Pinpoint the cell where the given text exists, returning its (x, y) midpoint coordinate. 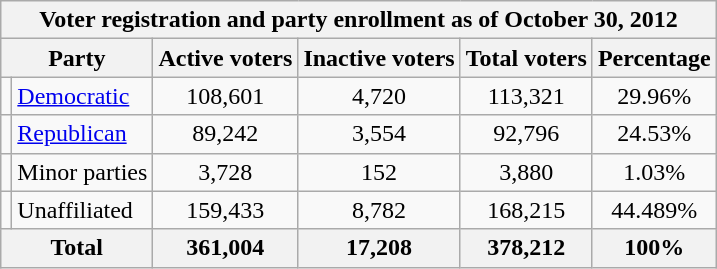
3,880 (526, 172)
24.53% (654, 134)
152 (379, 172)
89,242 (226, 134)
44.489% (654, 210)
100% (654, 248)
159,433 (226, 210)
Democratic (82, 96)
29.96% (654, 96)
Minor parties (82, 172)
Republican (82, 134)
Unaffiliated (82, 210)
3,728 (226, 172)
Party (77, 58)
17,208 (379, 248)
Total voters (526, 58)
108,601 (226, 96)
Total (77, 248)
378,212 (526, 248)
Active voters (226, 58)
3,554 (379, 134)
Inactive voters (379, 58)
4,720 (379, 96)
361,004 (226, 248)
1.03% (654, 172)
92,796 (526, 134)
113,321 (526, 96)
168,215 (526, 210)
Voter registration and party enrollment as of October 30, 2012 (359, 20)
8,782 (379, 210)
Percentage (654, 58)
